Identify which cell holds the provided text, then report its (X, Y) central coordinate. 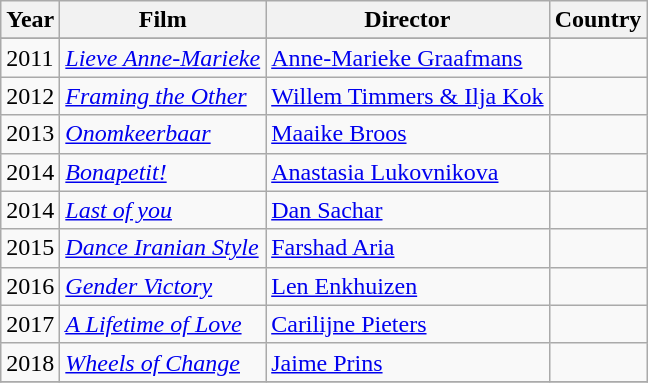
Year (30, 20)
2017 (30, 324)
Farshad Aria (408, 248)
Wheels of Change (163, 362)
A Lifetime of Love (163, 324)
2018 (30, 362)
2016 (30, 286)
Carilijne Pieters (408, 324)
Country (598, 20)
Len Enkhuizen (408, 286)
Bonapetit! (163, 172)
Last of you (163, 210)
Framing the Other (163, 96)
Dan Sachar (408, 210)
Willem Timmers & Ilja Kok (408, 96)
2012 (30, 96)
Gender Victory (163, 286)
Maaike Broos (408, 134)
Jaime Prins (408, 362)
2013 (30, 134)
Anne-Marieke Graafmans (408, 58)
2011 (30, 58)
Onomkeerbaar (163, 134)
Anastasia Lukovnikova (408, 172)
Lieve Anne-Marieke (163, 58)
Director (408, 20)
Film (163, 20)
2015 (30, 248)
Dance Iranian Style (163, 248)
